Capture the cell that displays the provided text and extract its (x, y) central coordinate. 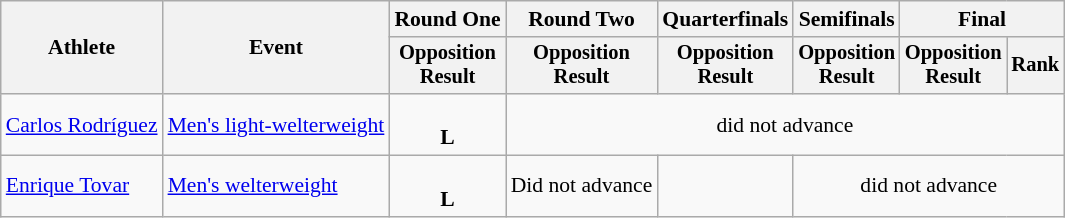
Men's light-welterweight (276, 124)
Carlos Rodríguez (82, 124)
Athlete (82, 48)
Round Two (582, 19)
Men's welterweight (276, 186)
Event (276, 48)
Semifinals (846, 19)
Final (982, 19)
Round One (447, 19)
Enrique Tovar (82, 186)
Did not advance (582, 186)
Rank (1035, 66)
Quarterfinals (725, 19)
